Capture the cell that displays the provided text and extract its [X, Y] central coordinate. 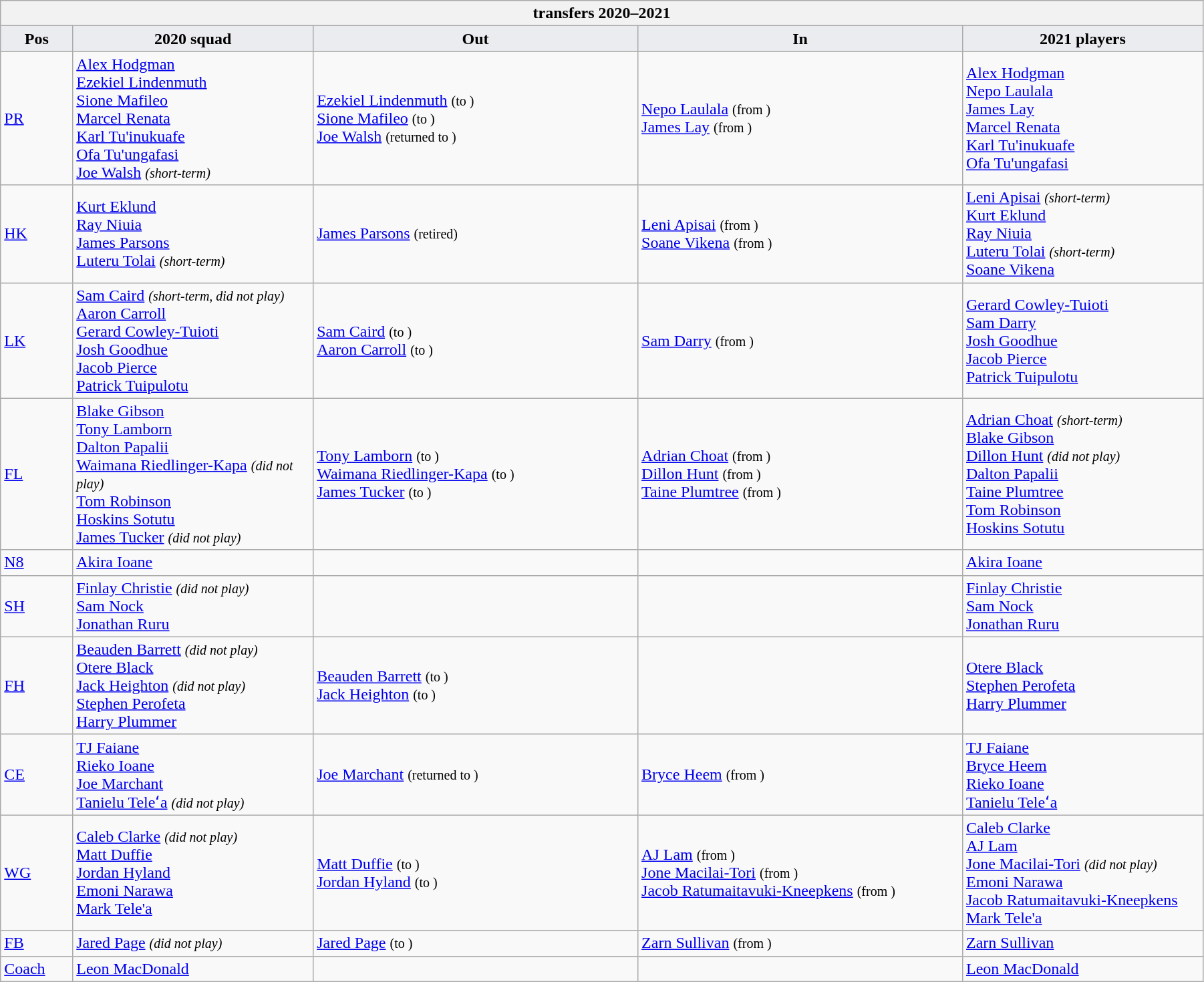
FH [37, 685]
Alex Hodgman Nepo Laulala James Lay Marcel Renata Karl Tu'inukuafe Ofa Tu'ungafasi [1082, 118]
Adrian Choat (short-term) Blake Gibson Dillon Hunt (did not play) Dalton Papalii Taine Plumtree Tom Robinson Hoskins Sotutu [1082, 474]
Pos [37, 39]
Sam Caird (short-term, did not play) Aaron Carroll Gerard Cowley-Tuioti Josh Goodhue Jacob Pierce Patrick Tuipulotu [193, 341]
TJ Faiane Rieko Ioane Joe Marchant Tanielu Teleʻa (did not play) [193, 775]
Nepo Laulala (from ) James Lay (from ) [800, 118]
2020 squad [193, 39]
transfers 2020–2021 [602, 13]
James Parsons (retired) [476, 234]
PR [37, 118]
HK [37, 234]
FB [37, 943]
Leni Apisai (short-term) Kurt Eklund Ray Niuia Luteru Tolai (short-term) Soane Vikena [1082, 234]
Joe Marchant (returned to ) [476, 775]
LK [37, 341]
Sam Darry (from ) [800, 341]
WG [37, 872]
2021 players [1082, 39]
Leni Apisai (from ) Soane Vikena (from ) [800, 234]
Sam Caird (to ) Aaron Carroll (to ) [476, 341]
Kurt Eklund Ray Niuia James Parsons Luteru Tolai (short-term) [193, 234]
Caleb Clarke (did not play) Matt Duffie Jordan Hyland Emoni Narawa Mark Tele'a [193, 872]
N8 [37, 562]
Ezekiel Lindenmuth (to ) Sione Mafileo (to ) Joe Walsh (returned to ) [476, 118]
Otere Black Stephen Perofeta Harry Plummer [1082, 685]
Blake Gibson Tony Lamborn Dalton Papalii Waimana Riedlinger-Kapa (did not play) Tom Robinson Hoskins Sotutu James Tucker (did not play) [193, 474]
Jared Page (did not play) [193, 943]
Zarn Sullivan [1082, 943]
FL [37, 474]
Adrian Choat (from ) Dillon Hunt (from ) Taine Plumtree (from ) [800, 474]
Beauden Barrett (to ) Jack Heighton (to ) [476, 685]
Alex Hodgman Ezekiel Lindenmuth Sione Mafileo Marcel Renata Karl Tu'inukuafe Ofa Tu'ungafasi Joe Walsh (short-term) [193, 118]
Finlay Christie (did not play) Sam Nock Jonathan Ruru [193, 606]
Jared Page (to ) [476, 943]
CE [37, 775]
TJ Faiane Bryce Heem Rieko Ioane Tanielu Teleʻa [1082, 775]
Gerard Cowley-Tuioti Sam Darry Josh Goodhue Jacob Pierce Patrick Tuipulotu [1082, 341]
Caleb Clarke AJ Lam Jone Macilai-Tori (did not play) Emoni Narawa Jacob Ratumaitavuki-Kneepkens Mark Tele'a [1082, 872]
Beauden Barrett (did not play) Otere Black Jack Heighton (did not play) Stephen Perofeta Harry Plummer [193, 685]
Matt Duffie (to ) Jordan Hyland (to ) [476, 872]
Bryce Heem (from ) [800, 775]
Coach [37, 969]
Tony Lamborn (to ) Waimana Riedlinger-Kapa (to ) James Tucker (to ) [476, 474]
SH [37, 606]
Out [476, 39]
AJ Lam (from ) Jone Macilai-Tori (from ) Jacob Ratumaitavuki-Kneepkens (from ) [800, 872]
Zarn Sullivan (from ) [800, 943]
Finlay Christie Sam Nock Jonathan Ruru [1082, 606]
In [800, 39]
